Pinpoint the cell where the given text exists, returning its [X, Y] midpoint coordinate. 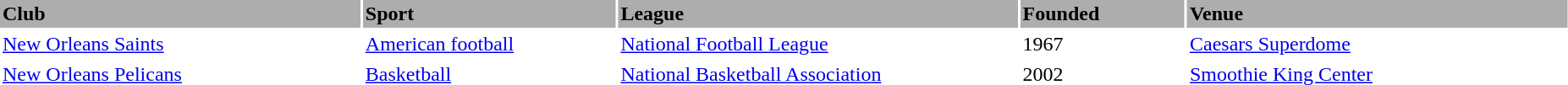
National Football League [817, 44]
Club [180, 13]
1967 [1103, 44]
Founded [1103, 13]
League [817, 13]
New Orleans Saints [180, 44]
Venue [1378, 13]
Caesars Superdome [1378, 44]
American football [489, 44]
Sport [489, 13]
